Return the [X, Y] coordinate for the center point of the cell that contains the specified text.  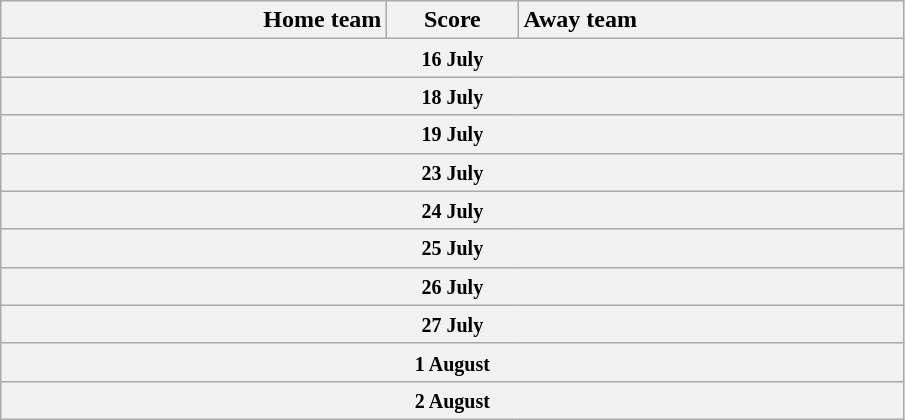
1 August [452, 362]
2 August [452, 400]
27 July [452, 324]
Away team [711, 20]
Home team [194, 20]
18 July [452, 96]
Score [452, 20]
16 July [452, 58]
26 July [452, 286]
25 July [452, 248]
23 July [452, 172]
19 July [452, 134]
24 July [452, 210]
